Return the [X, Y] coordinate for the center point of the cell that contains the specified text.  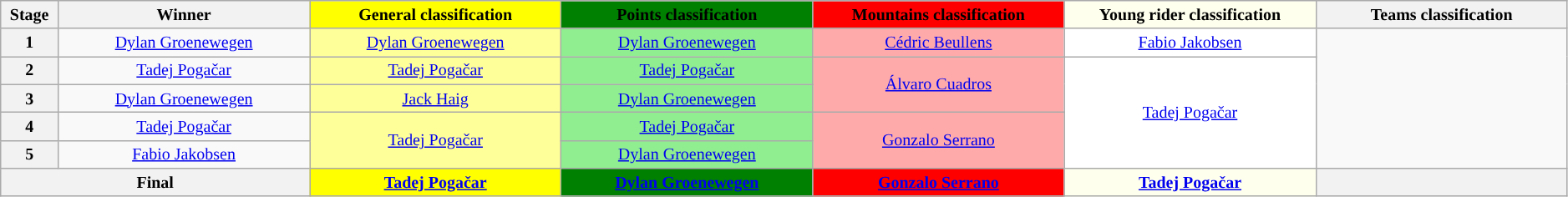
Jack Haig [436, 98]
2 [30, 70]
Álvaro Cuadros [939, 85]
Young rider classification [1190, 15]
Mountains classification [939, 15]
3 [30, 98]
Teams classification [1442, 15]
4 [30, 127]
General classification [436, 15]
5 [30, 154]
Winner [184, 15]
Final [155, 182]
Stage [30, 15]
Cédric Beullens [939, 43]
1 [30, 43]
Points classification [687, 15]
